Capture the cell that displays the provided text and extract its [X, Y] central coordinate. 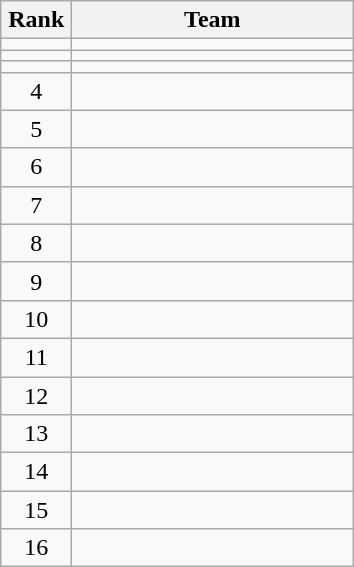
9 [36, 281]
4 [36, 91]
7 [36, 205]
11 [36, 357]
6 [36, 167]
15 [36, 510]
13 [36, 434]
8 [36, 243]
14 [36, 472]
10 [36, 319]
Team [212, 20]
16 [36, 548]
12 [36, 395]
5 [36, 129]
Rank [36, 20]
